Return (X, Y) of the center of cell containing provided text 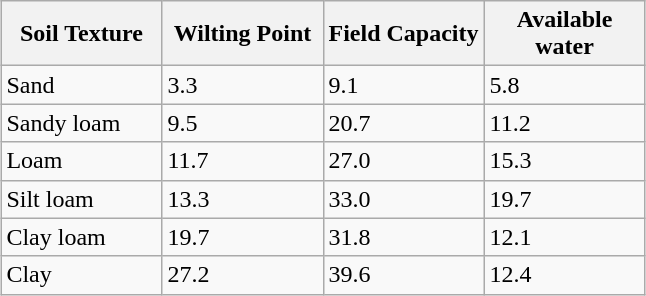
Available water (564, 34)
11.7 (242, 161)
3.3 (242, 85)
12.4 (564, 275)
15.3 (564, 161)
Silt loam (82, 199)
9.1 (404, 85)
Loam (82, 161)
Field Capacity (404, 34)
9.5 (242, 123)
39.6 (404, 275)
27.2 (242, 275)
Sand (82, 85)
5.8 (564, 85)
Clay loam (82, 237)
13.3 (242, 199)
Sandy loam (82, 123)
12.1 (564, 237)
33.0 (404, 199)
Soil Texture (82, 34)
11.2 (564, 123)
20.7 (404, 123)
Wilting Point (242, 34)
27.0 (404, 161)
Clay (82, 275)
31.8 (404, 237)
